Pinpoint the cell where the given text exists, returning its (x, y) midpoint coordinate. 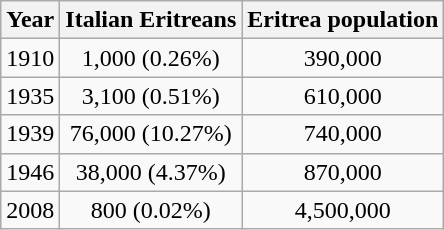
Italian Eritreans (151, 20)
1935 (30, 96)
Eritrea population (343, 20)
1946 (30, 172)
800 (0.02%) (151, 210)
2008 (30, 210)
1,000 (0.26%) (151, 58)
Year (30, 20)
4,500,000 (343, 210)
390,000 (343, 58)
1910 (30, 58)
38,000 (4.37%) (151, 172)
76,000 (10.27%) (151, 134)
870,000 (343, 172)
3,100 (0.51%) (151, 96)
1939 (30, 134)
740,000 (343, 134)
610,000 (343, 96)
